Identify which cell holds the provided text, then report its [X, Y] central coordinate. 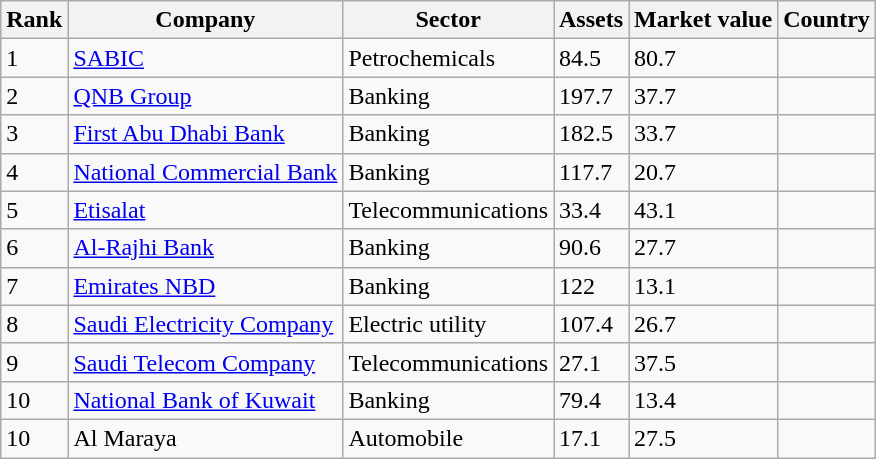
197.7 [592, 96]
Rank [34, 20]
37.7 [704, 96]
Al Maraya [206, 438]
90.6 [592, 248]
Country [827, 20]
27.7 [704, 248]
80.7 [704, 58]
Al-Rajhi Bank [206, 248]
Automobile [448, 438]
84.5 [592, 58]
3 [34, 134]
First Abu Dhabi Bank [206, 134]
17.1 [592, 438]
7 [34, 286]
Assets [592, 20]
33.7 [704, 134]
6 [34, 248]
182.5 [592, 134]
Electric utility [448, 324]
Petrochemicals [448, 58]
Saudi Electricity Company [206, 324]
79.4 [592, 400]
37.5 [704, 362]
20.7 [704, 172]
Sector [448, 20]
QNB Group [206, 96]
4 [34, 172]
13.4 [704, 400]
107.4 [592, 324]
26.7 [704, 324]
National Bank of Kuwait [206, 400]
1 [34, 58]
27.1 [592, 362]
National Commercial Bank [206, 172]
8 [34, 324]
Etisalat [206, 210]
5 [34, 210]
33.4 [592, 210]
13.1 [704, 286]
Saudi Telecom Company [206, 362]
2 [34, 96]
Emirates NBD [206, 286]
27.5 [704, 438]
Market value [704, 20]
122 [592, 286]
SABIC [206, 58]
43.1 [704, 210]
9 [34, 362]
Company [206, 20]
117.7 [592, 172]
